Output the (X, Y) coordinate of the center of the cell containing the given text.  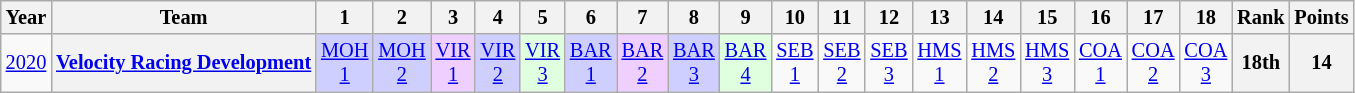
Year (26, 17)
BAR1 (591, 63)
17 (1154, 17)
SEB3 (888, 63)
BAR2 (643, 63)
6 (591, 17)
HMS1 (939, 63)
BAR4 (746, 63)
Points (1321, 17)
MOH2 (402, 63)
18th (1260, 63)
Team (184, 17)
HMS3 (1047, 63)
5 (542, 17)
SEB1 (794, 63)
SEB2 (842, 63)
15 (1047, 17)
Rank (1260, 17)
10 (794, 17)
Velocity Racing Development (184, 63)
4 (498, 17)
7 (643, 17)
11 (842, 17)
MOH1 (344, 63)
2 (402, 17)
HMS2 (993, 63)
13 (939, 17)
2020 (26, 63)
VIR1 (454, 63)
VIR2 (498, 63)
1 (344, 17)
9 (746, 17)
VIR3 (542, 63)
16 (1100, 17)
BAR3 (694, 63)
3 (454, 17)
18 (1206, 17)
COA1 (1100, 63)
8 (694, 17)
12 (888, 17)
COA2 (1154, 63)
COA3 (1206, 63)
